Capture the cell that displays the provided text and extract its [X, Y] central coordinate. 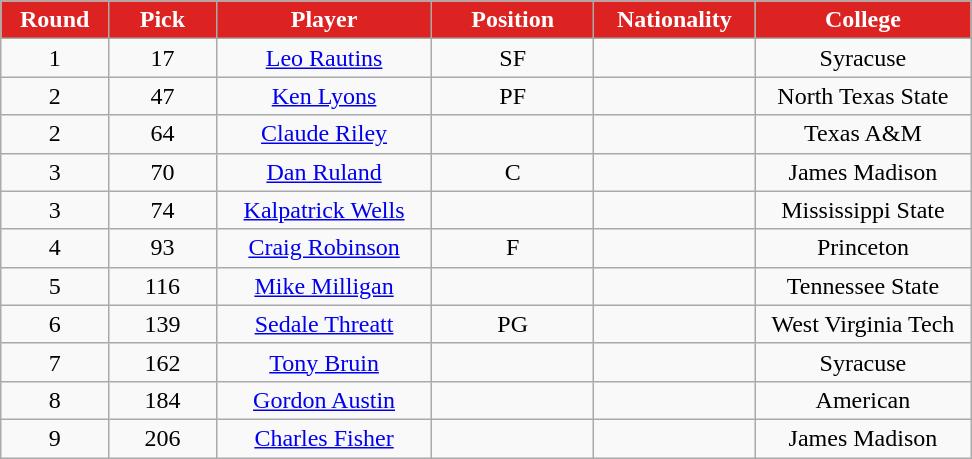
64 [163, 134]
Gordon Austin [324, 400]
Dan Ruland [324, 172]
7 [55, 362]
Position [513, 20]
Texas A&M [863, 134]
1 [55, 58]
206 [163, 438]
North Texas State [863, 96]
Round [55, 20]
Mississippi State [863, 210]
8 [55, 400]
American [863, 400]
9 [55, 438]
Leo Rautins [324, 58]
Tony Bruin [324, 362]
17 [163, 58]
College [863, 20]
Charles Fisher [324, 438]
Tennessee State [863, 286]
Nationality [674, 20]
Player [324, 20]
184 [163, 400]
116 [163, 286]
74 [163, 210]
47 [163, 96]
Ken Lyons [324, 96]
Mike Milligan [324, 286]
SF [513, 58]
Sedale Threatt [324, 324]
PF [513, 96]
6 [55, 324]
5 [55, 286]
Princeton [863, 248]
93 [163, 248]
West Virginia Tech [863, 324]
Pick [163, 20]
162 [163, 362]
PG [513, 324]
Craig Robinson [324, 248]
139 [163, 324]
Claude Riley [324, 134]
Kalpatrick Wells [324, 210]
C [513, 172]
70 [163, 172]
4 [55, 248]
F [513, 248]
